Scan for the cell matching the given text and deliver its (X, Y) coordinate at center. 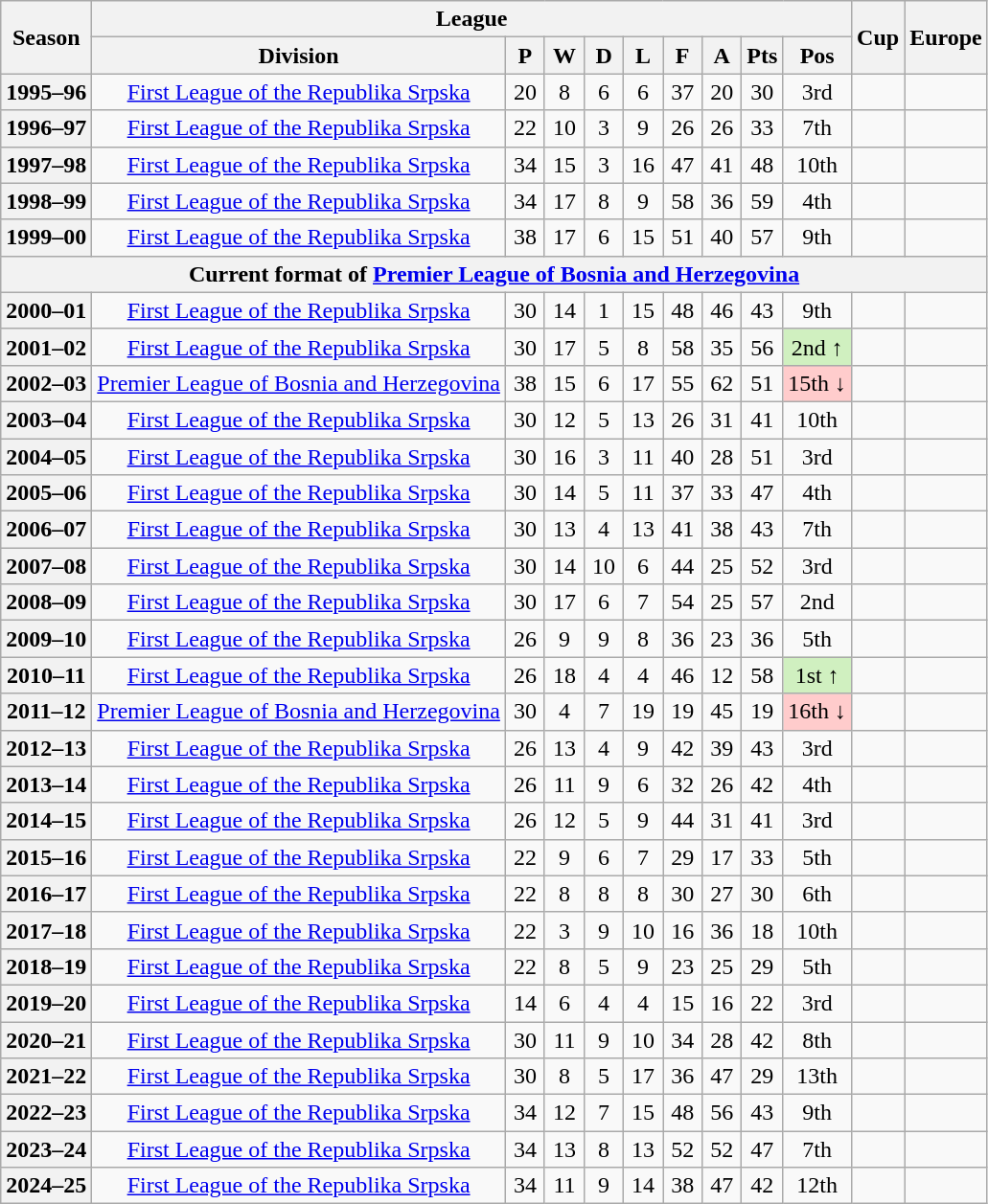
2016–17 (46, 894)
2020–21 (46, 1039)
8th (817, 1039)
W (563, 56)
2018–19 (46, 966)
2004–05 (46, 457)
2001–02 (46, 347)
2021–22 (46, 1077)
35 (723, 347)
2024–25 (46, 1186)
P (525, 56)
A (723, 56)
2007–08 (46, 566)
1st ↑ (817, 675)
59 (763, 201)
45 (723, 712)
Current format of Premier League of Bosnia and Herzegovina (494, 274)
1995–96 (46, 92)
62 (723, 383)
2022–23 (46, 1113)
1998–99 (46, 201)
2003–04 (46, 420)
2017–18 (46, 930)
27 (723, 894)
2002–03 (46, 383)
12th (817, 1186)
Pos (817, 56)
1 (604, 310)
2019–20 (46, 1003)
55 (682, 383)
F (682, 56)
39 (723, 748)
1997–98 (46, 165)
13th (817, 1077)
2014–15 (46, 821)
16th ↓ (817, 712)
2008–09 (46, 602)
L (644, 56)
2015–16 (46, 857)
2000–01 (46, 310)
D (604, 56)
League (471, 19)
Cup (878, 37)
Europe (947, 37)
15th ↓ (817, 383)
6th (817, 894)
2023–24 (46, 1149)
Division (299, 56)
2nd ↑ (817, 347)
2nd (817, 602)
54 (682, 602)
32 (682, 784)
Pts (763, 56)
2010–11 (46, 675)
Season (46, 37)
1999–00 (46, 238)
2006–07 (46, 530)
2012–13 (46, 748)
2005–06 (46, 493)
2013–14 (46, 784)
1996–97 (46, 128)
2011–12 (46, 712)
2009–10 (46, 639)
